Provide the [X, Y] coordinate of the cell's center where the given text is located.  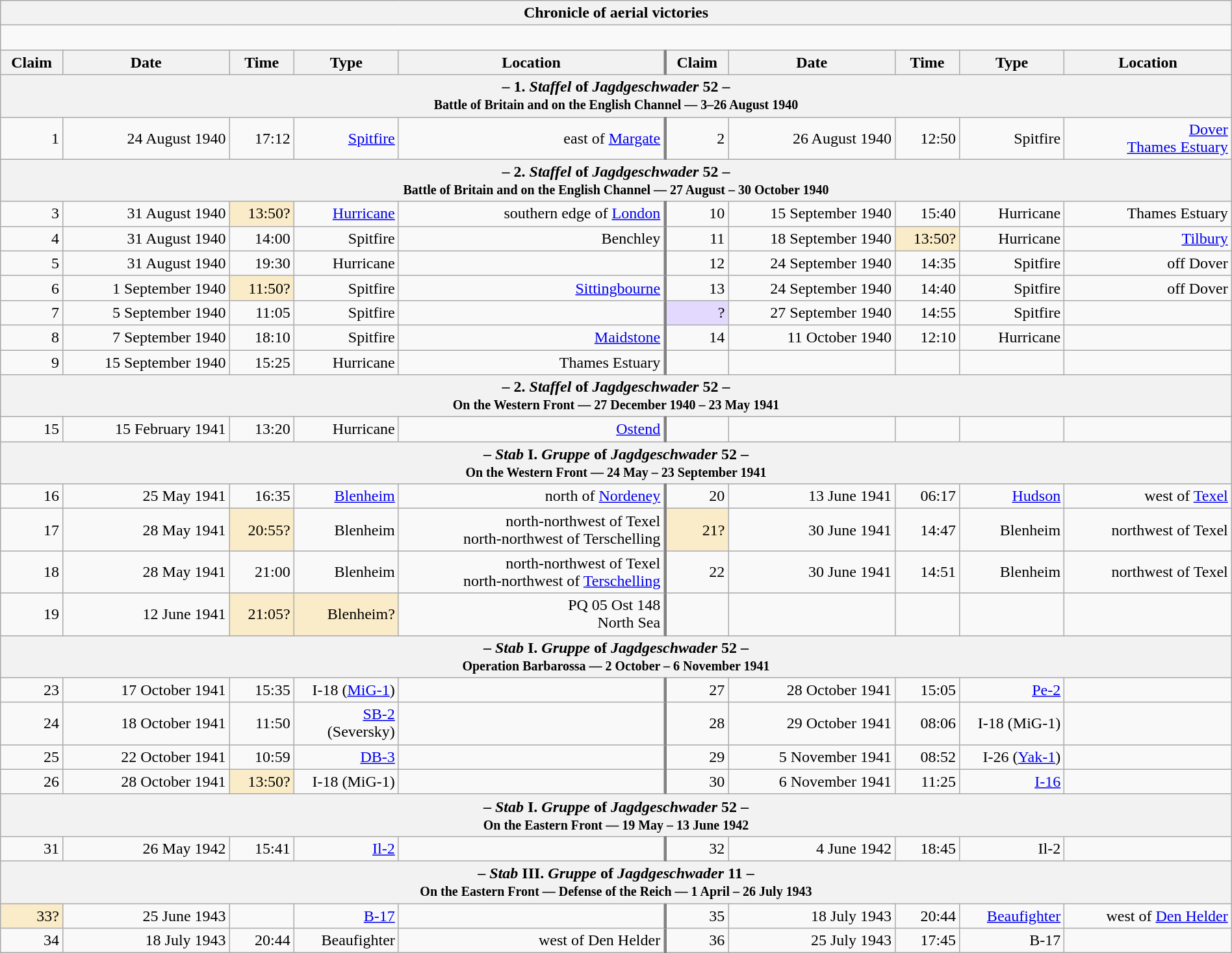
6 November 1941 [812, 781]
I-26 (Yak-1) [1012, 757]
4 [32, 238]
13 June 1941 [812, 496]
18 October 1941 [146, 724]
11 October 1940 [812, 337]
14:55 [927, 312]
31 [32, 848]
Maidstone [532, 337]
– 2. Staffel of Jagdgeschwader 52 –On the Western Front — 27 December 1940 – 23 May 1941 [616, 396]
Blenheim? [346, 615]
25 July 1943 [812, 941]
– Stab I. Gruppe of Jagdgeschwader 52 –Operation Barbarossa — 2 October – 6 November 1941 [616, 656]
29 [697, 757]
7 [32, 312]
north of Nordeney [532, 496]
14:00 [261, 238]
25 [32, 757]
Hudson [1012, 496]
14:40 [927, 288]
18:45 [927, 848]
19:30 [261, 263]
21:00 [261, 572]
12 June 1941 [146, 615]
11:05 [261, 312]
13:20 [261, 429]
east of Margate [532, 138]
southern edge of London [532, 214]
15:05 [927, 690]
I-16 [1012, 781]
? [697, 312]
10:59 [261, 757]
DB-3 [346, 757]
20:55? [261, 530]
26 August 1940 [812, 138]
12:50 [927, 138]
2 [697, 138]
26 May 1942 [146, 848]
08:06 [927, 724]
36 [697, 941]
17:12 [261, 138]
– 1. Staffel of Jagdgeschwader 52 –Battle of Britain and on the English Channel — 3–26 August 1940 [616, 96]
1 September 1940 [146, 288]
Chronicle of aerial victories [616, 13]
Pe-2 [1012, 690]
25 May 1941 [146, 496]
35 [697, 915]
9 [32, 362]
19 [32, 615]
24 [32, 724]
SB-2 (Seversky) [346, 724]
25 June 1943 [146, 915]
14 [697, 337]
15:35 [261, 690]
29 October 1941 [812, 724]
11 [697, 238]
5 [32, 263]
– Stab III. Gruppe of Jagdgeschwader 11 –On the Eastern Front — Defense of the Reich — 1 April – 26 July 1943 [616, 882]
4 June 1942 [812, 848]
6 [32, 288]
12:10 [927, 337]
18 [32, 572]
34 [32, 941]
17 [32, 530]
8 [32, 337]
7 September 1940 [146, 337]
Sittingbourne [532, 288]
15:40 [927, 214]
12 [697, 263]
1 [32, 138]
15:25 [261, 362]
– 2. Staffel of Jagdgeschwader 52 –Battle of Britain and on the English Channel — 27 August – 30 October 1940 [616, 181]
28 [697, 724]
15 February 1941 [146, 429]
Benchley [532, 238]
18:10 [261, 337]
20 [697, 496]
DoverThames Estuary [1148, 138]
16 [32, 496]
24 August 1940 [146, 138]
5 September 1940 [146, 312]
32 [697, 848]
PQ 05 Ost 148North Sea [532, 615]
11:25 [927, 781]
27 [697, 690]
22 October 1941 [146, 757]
08:52 [927, 757]
17:45 [927, 941]
22 [697, 572]
3 [32, 214]
16:35 [261, 496]
11:50? [261, 288]
10 [697, 214]
15:41 [261, 848]
30 [697, 781]
14:35 [927, 263]
11:50 [261, 724]
14:47 [927, 530]
27 September 1940 [812, 312]
west of Texel [1148, 496]
33? [32, 915]
21? [697, 530]
23 [32, 690]
– Stab I. Gruppe of Jagdgeschwader 52 –On the Western Front — 24 May – 23 September 1941 [616, 463]
18 September 1940 [812, 238]
26 [32, 781]
13 [697, 288]
17 October 1941 [146, 690]
Ostend [532, 429]
14:51 [927, 572]
– Stab I. Gruppe of Jagdgeschwader 52 –On the Eastern Front — 19 May – 13 June 1942 [616, 815]
15 [32, 429]
21:05? [261, 615]
Tilbury [1148, 238]
5 November 1941 [812, 757]
06:17 [927, 496]
